Locate the cell with the specified text and output its (X, Y) center coordinate. 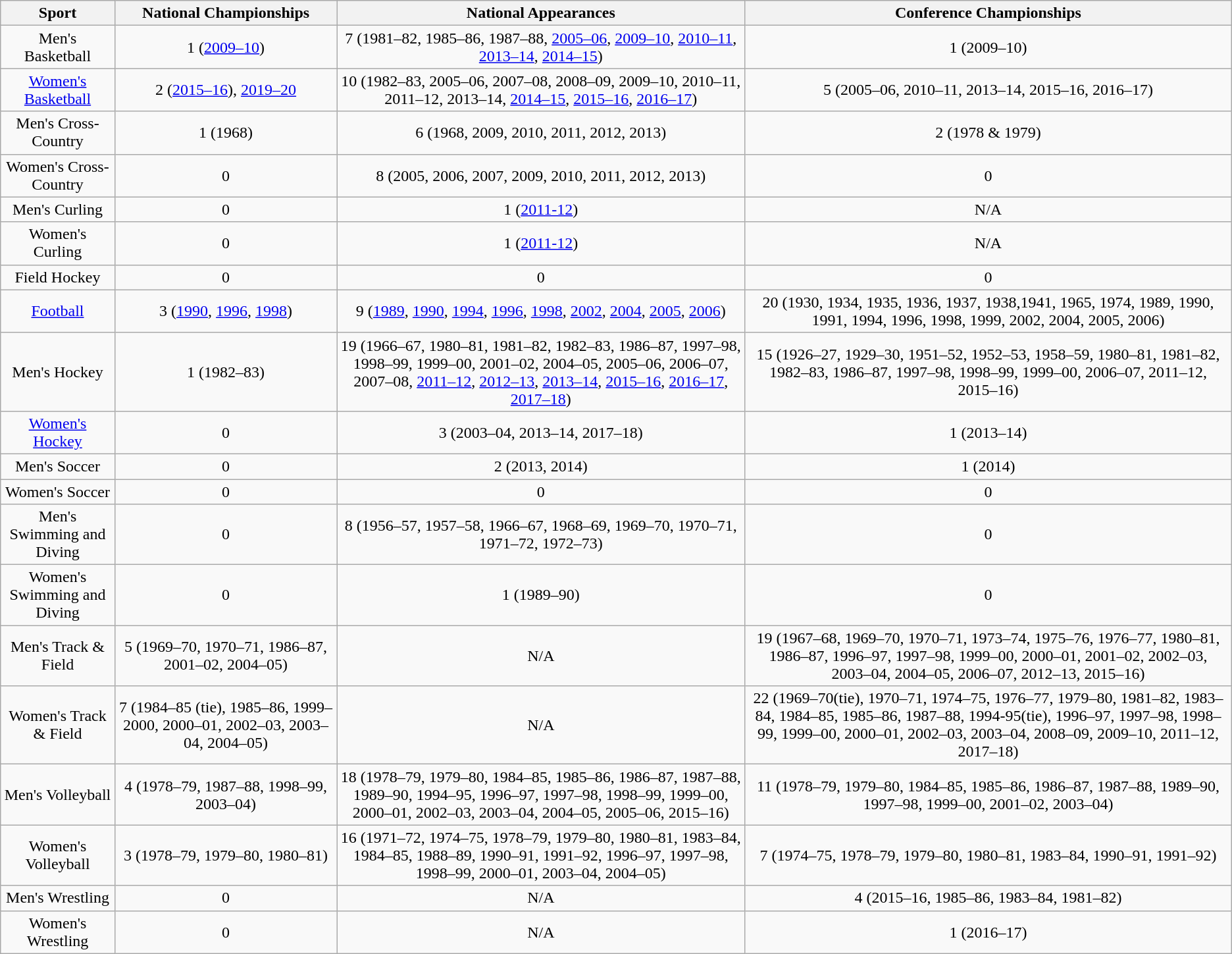
Men's Basketball (58, 47)
20 (1930, 1934, 1935, 1936, 1937, 1938,1941, 1965, 1974, 1989, 1990, 1991, 1994, 1996, 1998, 1999, 2002, 2004, 2005, 2006) (988, 311)
Women's Swimming and Diving (58, 595)
1 (2016–17) (988, 932)
Women's Cross-Country (58, 175)
7 (1974–75, 1978–79, 1979–80, 1980–81, 1983–84, 1990–91, 1991–92) (988, 855)
Men's Curling (58, 209)
Men's Wrestling (58, 898)
9 (1989, 1990, 1994, 1996, 1998, 2002, 2004, 2005, 2006) (541, 311)
Men's Soccer (58, 466)
National Championships (226, 13)
Field Hockey (58, 277)
1 (2014) (988, 466)
Women's Volleyball (58, 855)
10 (1982–83, 2005–06, 2007–08, 2008–09, 2009–10, 2010–11, 2011–12, 2013–14, 2014–15, 2015–16, 2016–17) (541, 90)
3 (1978–79, 1979–80, 1980–81) (226, 855)
4 (1978–79, 1987–88, 1998–99, 2003–04) (226, 795)
Men's Track & Field (58, 656)
Conference Championships (988, 13)
15 (1926–27, 1929–30, 1951–52, 1952–53, 1958–59, 1980–81, 1981–82, 1982–83, 1986–87, 1997–98, 1998–99, 1999–00, 2006–07, 2011–12, 2015–16) (988, 371)
11 (1978–79, 1979–80, 1984–85, 1985–86, 1986–87, 1987–88, 1989–90, 1997–98, 1999–00, 2001–02, 2003–04) (988, 795)
8 (1956–57, 1957–58, 1966–67, 1968–69, 1969–70, 1970–71, 1971–72, 1972–73) (541, 535)
Men's Swimming and Diving (58, 535)
2 (1978 & 1979) (988, 133)
3 (2003–04, 2013–14, 2017–18) (541, 432)
6 (1968, 2009, 2010, 2011, 2012, 2013) (541, 133)
Women's Wrestling (58, 932)
7 (1981–82, 1985–86, 1987–88, 2005–06, 2009–10, 2010–11, 2013–14, 2014–15) (541, 47)
16 (1971–72, 1974–75, 1978–79, 1979–80, 1980–81, 1983–84, 1984–85, 1988–89, 1990–91, 1991–92, 1996–97, 1997–98, 1998–99, 2000–01, 2003–04, 2004–05) (541, 855)
Women's Hockey (58, 432)
National Appearances (541, 13)
2 (2013, 2014) (541, 466)
Men's Volleyball (58, 795)
2 (2015–16), 2019–20 (226, 90)
4 (2015–16, 1985–86, 1983–84, 1981–82) (988, 898)
Women's Track & Field (58, 726)
Women's Basketball (58, 90)
Men's Cross-Country (58, 133)
Football (58, 311)
1 (1968) (226, 133)
3 (1990, 1996, 1998) (226, 311)
1 (1989–90) (541, 595)
7 (1984–85 (tie), 1985–86, 1999–2000, 2000–01, 2002–03, 2003–04, 2004–05) (226, 726)
1 (1982–83) (226, 371)
Women's Curling (58, 244)
Sport (58, 13)
Women's Soccer (58, 492)
1 (2013–14) (988, 432)
5 (1969–70, 1970–71, 1986–87, 2001–02, 2004–05) (226, 656)
8 (2005, 2006, 2007, 2009, 2010, 2011, 2012, 2013) (541, 175)
Men's Hockey (58, 371)
5 (2005–06, 2010–11, 2013–14, 2015–16, 2016–17) (988, 90)
